Detect which cell encompasses the target text, then output its (X, Y) center coordinate. 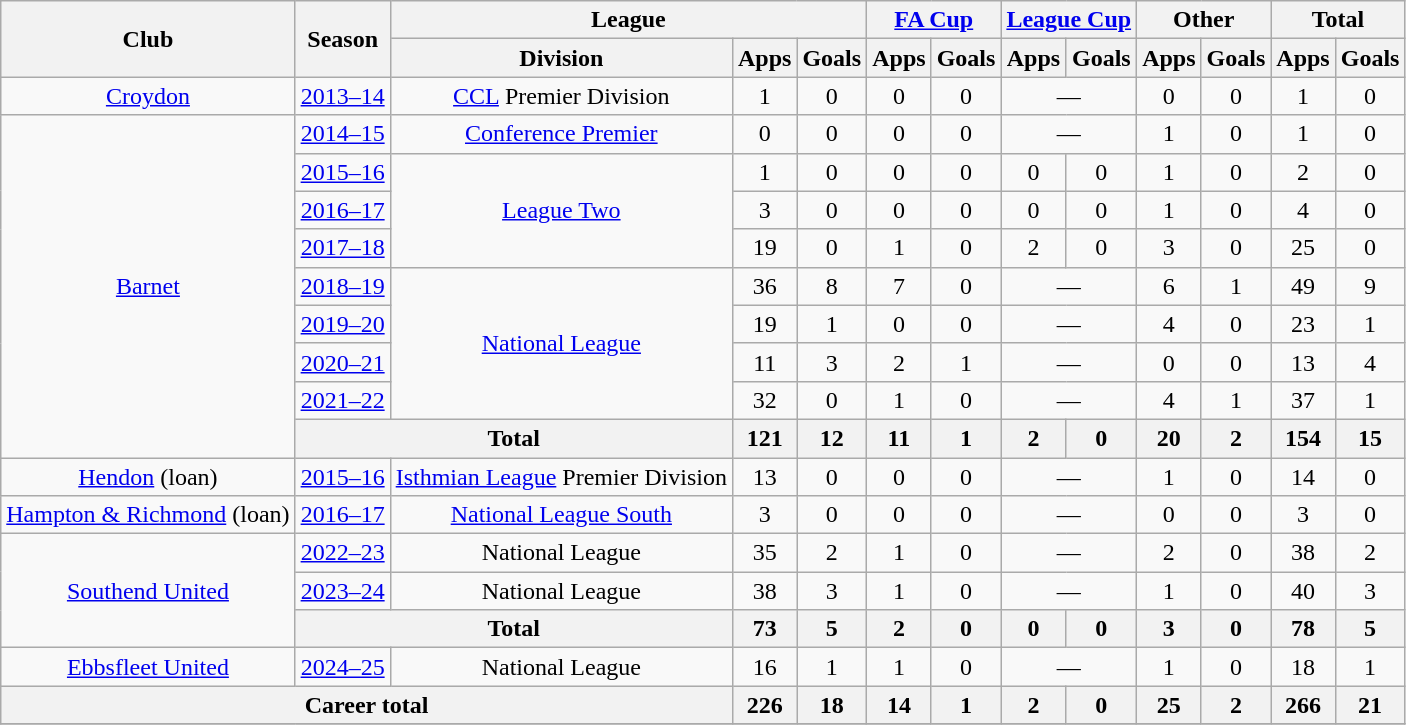
Barnet (148, 286)
2023–24 (342, 591)
2020–21 (342, 362)
Club (148, 39)
Career total (367, 705)
Conference Premier (561, 134)
2024–25 (342, 667)
CCL Premier Division (561, 96)
7 (899, 286)
League Cup (1069, 20)
35 (764, 553)
32 (764, 400)
23 (1303, 324)
16 (764, 667)
Division (561, 58)
Hendon (loan) (148, 477)
15 (1370, 438)
Southend United (148, 591)
2022–23 (342, 553)
Croydon (148, 96)
20 (1169, 438)
2017–18 (342, 248)
12 (832, 438)
121 (764, 438)
36 (764, 286)
8 (832, 286)
73 (764, 629)
2014–15 (342, 134)
League Two (561, 210)
226 (764, 705)
Hampton & Richmond (loan) (148, 515)
2019–20 (342, 324)
154 (1303, 438)
2018–19 (342, 286)
Isthmian League Premier Division (561, 477)
National League South (561, 515)
Season (342, 39)
266 (1303, 705)
40 (1303, 591)
2013–14 (342, 96)
Ebbsfleet United (148, 667)
Other (1204, 20)
2021–22 (342, 400)
9 (1370, 286)
78 (1303, 629)
FA Cup (934, 20)
21 (1370, 705)
49 (1303, 286)
6 (1169, 286)
37 (1303, 400)
League (628, 20)
